Find where the given text appears and provide that cell's center as [X, Y] coordinate. 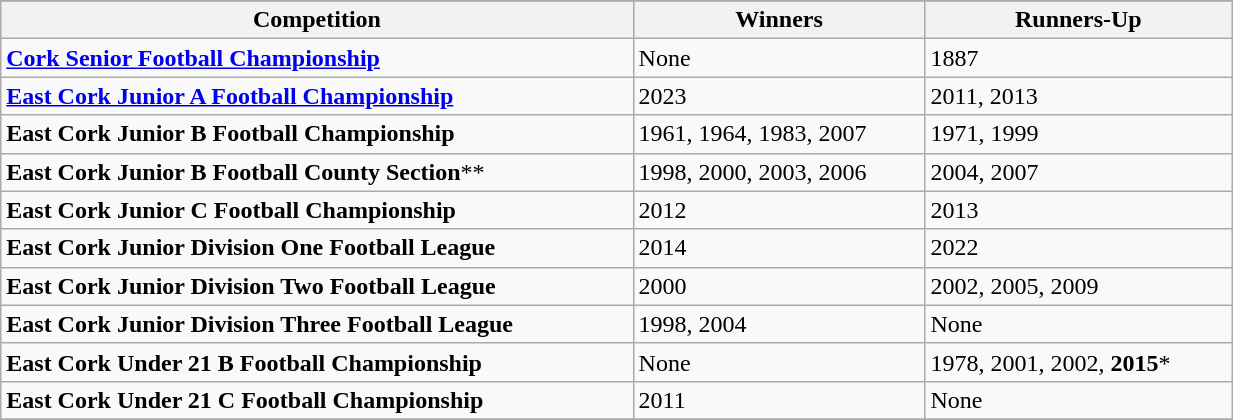
2022 [1078, 248]
1998, 2004 [779, 324]
East Cork Junior A Football Championship [317, 96]
1961, 1964, 1983, 2007 [779, 134]
1978, 2001, 2002, 2015* [1078, 362]
Runners-Up [1078, 20]
East Cork Junior C Football Championship [317, 210]
2014 [779, 248]
2011 [779, 400]
East Cork Under 21 C Football Championship [317, 400]
2002, 2005, 2009 [1078, 286]
2013 [1078, 210]
1971, 1999 [1078, 134]
East Cork Junior Division Two Football League [317, 286]
2012 [779, 210]
East Cork Junior B Football Championship [317, 134]
Cork Senior Football Championship [317, 58]
East Cork Junior Division Three Football League [317, 324]
East Cork Junior B Football County Section** [317, 172]
2000 [779, 286]
Competition [317, 20]
Winners [779, 20]
East Cork Under 21 B Football Championship [317, 362]
2023 [779, 96]
2011, 2013 [1078, 96]
2004, 2007 [1078, 172]
1998, 2000, 2003, 2006 [779, 172]
East Cork Junior Division One Football League [317, 248]
1887 [1078, 58]
